Detect which cell encompasses the target text, then output its [x, y] center coordinate. 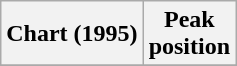
Chart (1995) [72, 34]
Peakposition [189, 34]
